Scan for the cell matching the given text and deliver its [X, Y] coordinate at center. 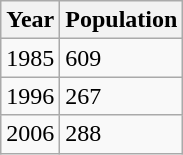
609 [122, 58]
1985 [30, 58]
267 [122, 96]
2006 [30, 134]
Population [122, 20]
Year [30, 20]
1996 [30, 96]
288 [122, 134]
